Provide the [x, y] coordinate of the cell's center where the given text is located.  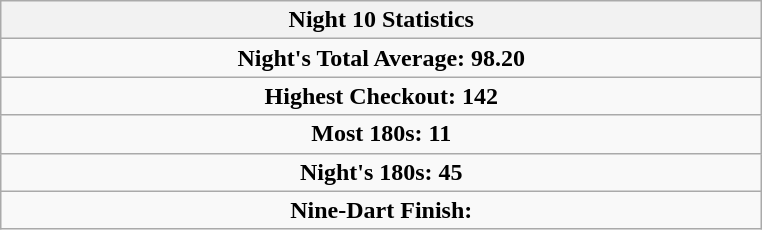
Night's 180s: 45 [382, 172]
Highest Checkout: 142 [382, 96]
Night 10 Statistics [382, 20]
Most 180s: 11 [382, 134]
Nine-Dart Finish: [382, 210]
Night's Total Average: 98.20 [382, 58]
